Provide the (X, Y) coordinate of the cell's center where the given text is located.  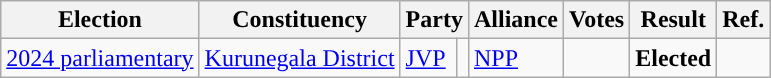
NPP (516, 58)
Kurunegala District (300, 58)
Result (674, 20)
Ref. (744, 20)
Elected (674, 58)
Party (434, 20)
Constituency (300, 20)
JVP (428, 58)
Election (100, 20)
2024 parliamentary (100, 58)
Votes (597, 20)
Alliance (516, 20)
